Find where the given text appears and provide that cell's center as (X, Y) coordinate. 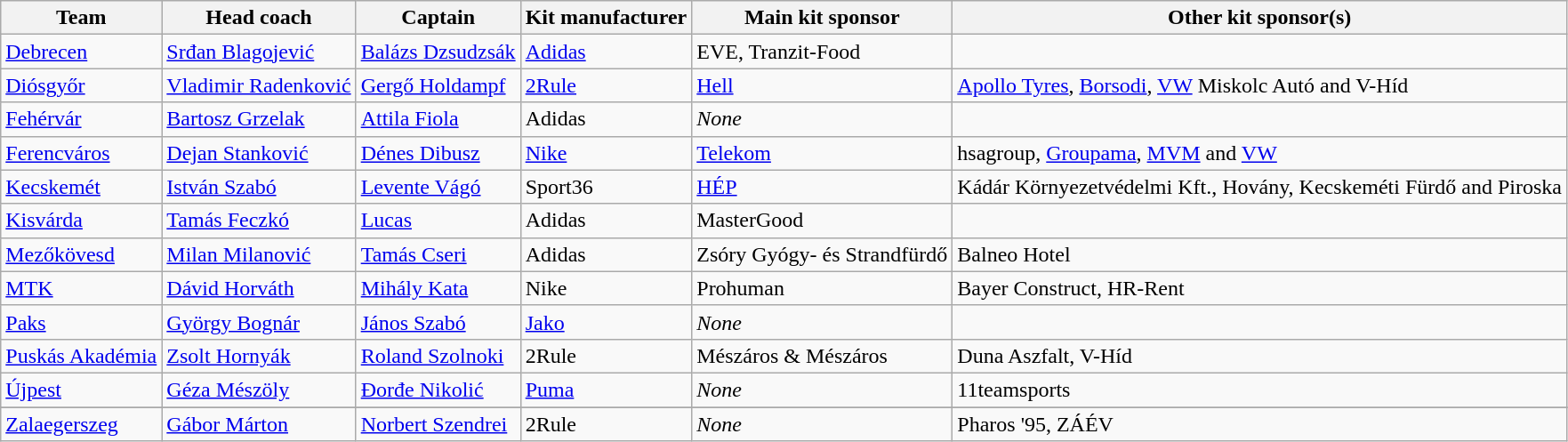
MasterGood (822, 221)
Duna Aszfalt, V-Híd (1259, 356)
Balázs Dzsudzsák (438, 52)
György Bognár (259, 322)
EVE, Tranzit-Food (822, 52)
Mezőkövesd (82, 254)
Hell (822, 85)
Milan Milanović (259, 254)
Puma (607, 390)
Tamás Feczkó (259, 221)
Roland Szolnoki (438, 356)
Zalaegerszeg (82, 424)
Gábor Márton (259, 424)
Head coach (259, 18)
Main kit sponsor (822, 18)
Mészáros & Mészáros (822, 356)
Kit manufacturer (607, 18)
Diósgyőr (82, 85)
Debrecen (82, 52)
Levente Vágó (438, 187)
Dénes Dibusz (438, 153)
Team (82, 18)
Kádár Környezetvédelmi Kft., Hovány, Kecskeméti Fürdő and Piroska (1259, 187)
Telekom (822, 153)
Bartosz Grzelak (259, 119)
HÉP (822, 187)
Gergő Holdampf (438, 85)
Mihály Kata (438, 288)
János Szabó (438, 322)
Apollo Tyres, Borsodi, VW Miskolc Autó and V-Híd (1259, 85)
Sport36 (607, 187)
Pharos '95, ZÁÉV (1259, 424)
Đorđe Nikolić (438, 390)
Srđan Blagojević (259, 52)
11teamsports (1259, 390)
Zsóry Gyógy- és Strandfürdő (822, 254)
Újpest (82, 390)
Fehérvár (82, 119)
Dávid Horváth (259, 288)
Bayer Construct, HR-Rent (1259, 288)
Lucas (438, 221)
Puskás Akadémia (82, 356)
Norbert Szendrei (438, 424)
Paks (82, 322)
Tamás Cseri (438, 254)
Balneo Hotel (1259, 254)
Kisvárda (82, 221)
Kecskemét (82, 187)
MTK (82, 288)
Dejan Stanković (259, 153)
Other kit sponsor(s) (1259, 18)
Captain (438, 18)
István Szabó (259, 187)
Prohuman (822, 288)
Attila Fiola (438, 119)
Vladimir Radenković (259, 85)
Jako (607, 322)
Géza Mészöly (259, 390)
hsagroup, Groupama, MVM and VW (1259, 153)
Ferencváros (82, 153)
Zsolt Hornyák (259, 356)
